Output the (x, y) coordinate of the center of the cell containing the given text.  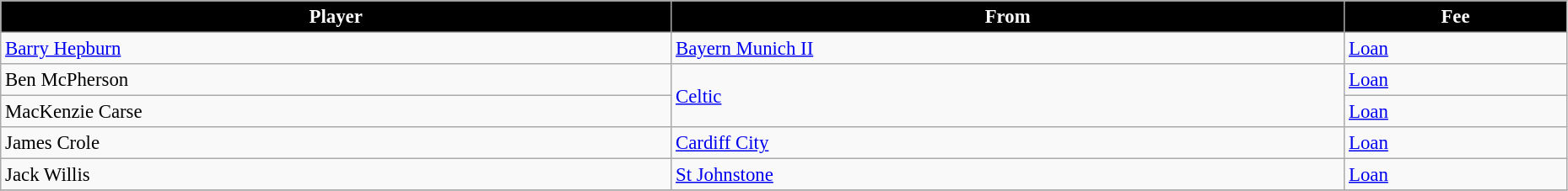
Player (336, 17)
MacKenzie Carse (336, 112)
Bayern Munich II (1008, 49)
Barry Hepburn (336, 49)
From (1008, 17)
Ben McPherson (336, 80)
Cardiff City (1008, 143)
Celtic (1008, 96)
St Johnstone (1008, 175)
Fee (1456, 17)
James Crole (336, 143)
Jack Willis (336, 175)
